Return the (X, Y) coordinate for the center point of the cell that contains the specified text.  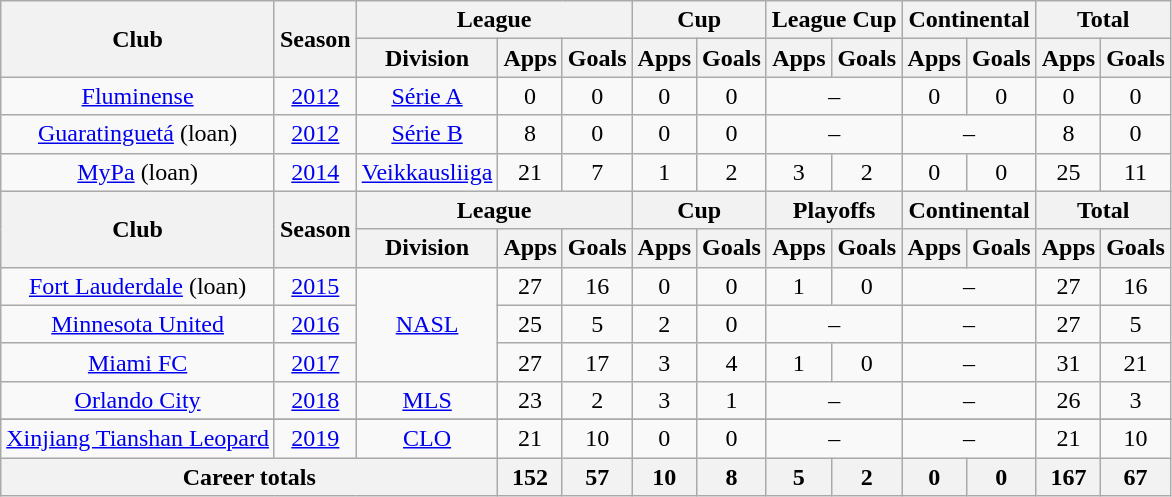
Career totals (250, 477)
11 (1136, 172)
2014 (315, 172)
Playoffs (834, 210)
Minnesota United (138, 324)
Fort Lauderdale (loan) (138, 286)
2018 (315, 400)
167 (1068, 477)
Fluminense (138, 96)
CLO (427, 438)
Veikkausliiga (427, 172)
Xinjiang Tianshan Leopard (138, 438)
Guaratinguetá (loan) (138, 134)
67 (1136, 477)
NASL (427, 324)
31 (1068, 362)
Série A (427, 96)
Orlando City (138, 400)
17 (597, 362)
4 (732, 362)
2017 (315, 362)
2019 (315, 438)
23 (530, 400)
Miami FC (138, 362)
2016 (315, 324)
MLS (427, 400)
7 (597, 172)
152 (530, 477)
57 (597, 477)
26 (1068, 400)
MyPa (loan) (138, 172)
League Cup (834, 20)
2015 (315, 286)
Série B (427, 134)
